Scan for the cell matching the given text and deliver its [x, y] coordinate at center. 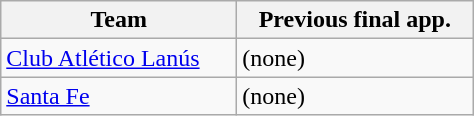
Club Atlético Lanús [119, 58]
Previous final app. [355, 20]
Santa Fe [119, 96]
Team [119, 20]
